Return [x, y] of the center of cell containing provided text 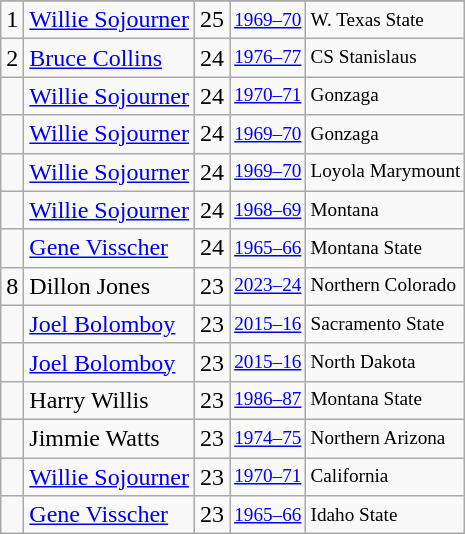
2023–24 [268, 286]
8 [12, 286]
Harry Willis [110, 400]
1974–75 [268, 438]
Northern Arizona [386, 438]
CS Stanislaus [386, 58]
Sacramento State [386, 324]
North Dakota [386, 362]
Dillon Jones [110, 286]
Montana [386, 210]
1976–77 [268, 58]
25 [212, 20]
1968–69 [268, 210]
Jimmie Watts [110, 438]
Idaho State [386, 515]
Northern Colorado [386, 286]
California [386, 477]
Loyola Marymount [386, 172]
Bruce Collins [110, 58]
1 [12, 20]
W. Texas State [386, 20]
2 [12, 58]
1986–87 [268, 400]
